Scan for the cell matching the given text and deliver its [x, y] coordinate at center. 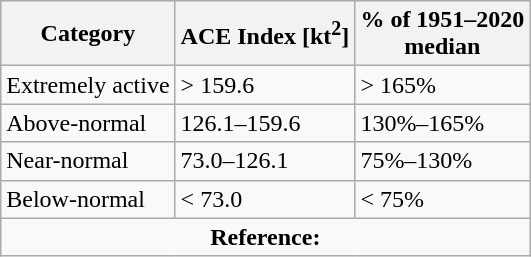
< 75% [442, 199]
73.0–126.1 [265, 161]
126.1–159.6 [265, 123]
Below-normal [88, 199]
ACE Index [kt2] [265, 34]
75%–130% [442, 161]
Extremely active [88, 85]
< 73.0 [265, 199]
> 159.6 [265, 85]
Reference: [266, 237]
Above-normal [88, 123]
Near-normal [88, 161]
% of 1951–2020median [442, 34]
130%–165% [442, 123]
Category [88, 34]
> 165% [442, 85]
